Find where the given text appears and provide that cell's center as [x, y] coordinate. 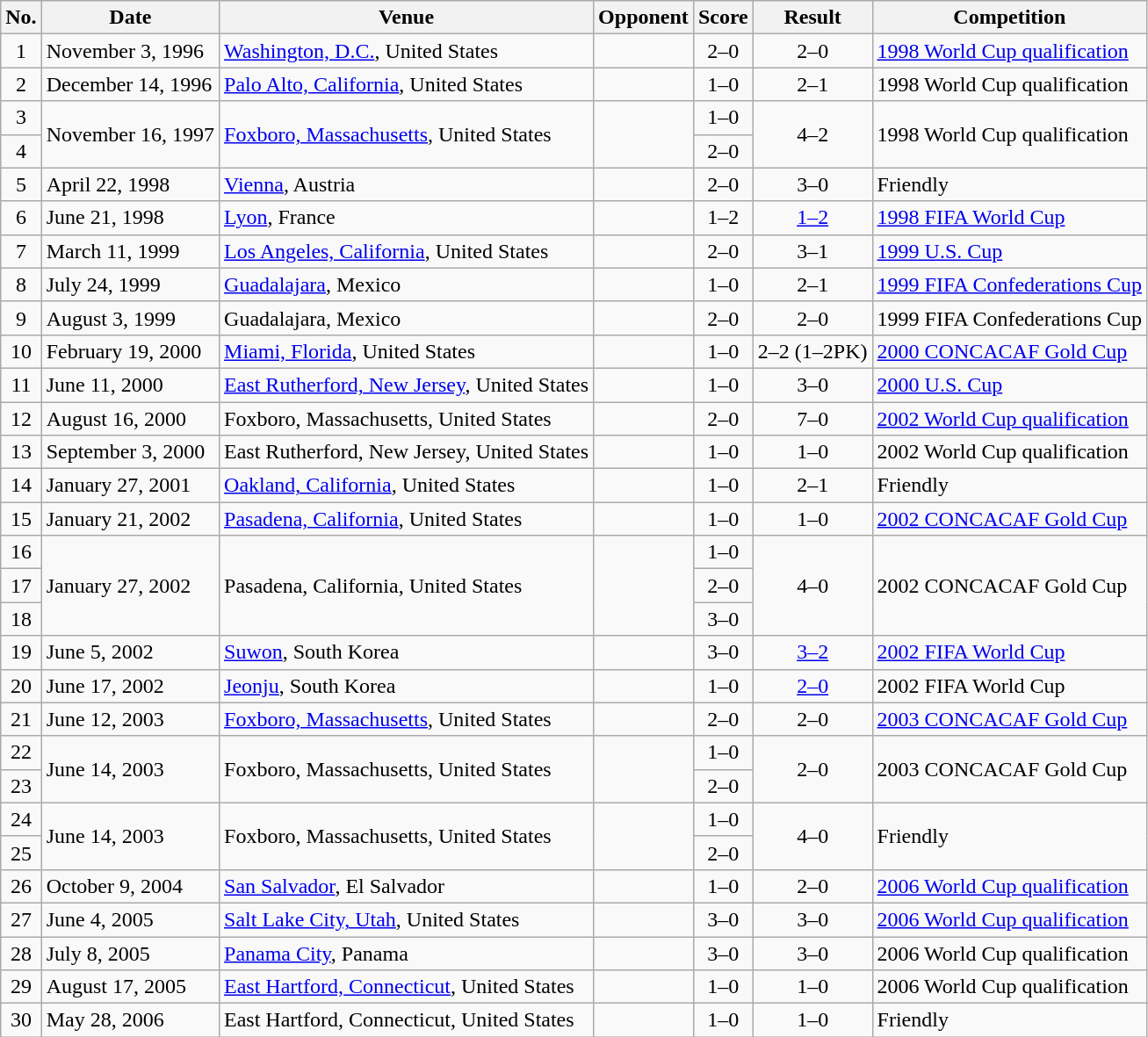
18 [21, 619]
Miami, Florida, United States [407, 351]
October 9, 2004 [130, 886]
January 21, 2002 [130, 519]
1998 FIFA World Cup [1010, 218]
10 [21, 351]
June 12, 2003 [130, 719]
14 [21, 486]
Date [130, 18]
16 [21, 552]
7 [21, 251]
June 21, 1998 [130, 218]
Oakland, California, United States [407, 486]
November 16, 1997 [130, 134]
June 17, 2002 [130, 686]
July 8, 2005 [130, 953]
19 [21, 652]
4 [21, 151]
July 24, 1999 [130, 284]
3 [21, 118]
No. [21, 18]
26 [21, 886]
June 5, 2002 [130, 652]
January 27, 2002 [130, 586]
6 [21, 218]
27 [21, 919]
April 22, 1998 [130, 184]
December 14, 1996 [130, 84]
28 [21, 953]
15 [21, 519]
23 [21, 786]
Score [723, 18]
August 3, 1999 [130, 318]
22 [21, 753]
30 [21, 1020]
Result [812, 18]
1 [21, 51]
2000 U.S. Cup [1010, 385]
21 [21, 719]
3–2 [812, 652]
Palo Alto, California, United States [407, 84]
November 3, 1996 [130, 51]
Competition [1010, 18]
Venue [407, 18]
2–2 (1–2PK) [812, 351]
24 [21, 819]
Panama City, Panama [407, 953]
5 [21, 184]
12 [21, 419]
May 28, 2006 [130, 1020]
2 [21, 84]
January 27, 2001 [130, 486]
Salt Lake City, Utah, United States [407, 919]
September 3, 2000 [130, 452]
August 17, 2005 [130, 987]
Washington, D.C., United States [407, 51]
13 [21, 452]
1999 U.S. Cup [1010, 251]
June 4, 2005 [130, 919]
February 19, 2000 [130, 351]
March 11, 1999 [130, 251]
4–2 [812, 134]
9 [21, 318]
San Salvador, El Salvador [407, 886]
Lyon, France [407, 218]
Los Angeles, California, United States [407, 251]
25 [21, 853]
20 [21, 686]
29 [21, 987]
Opponent [644, 18]
Suwon, South Korea [407, 652]
Jeonju, South Korea [407, 686]
August 16, 2000 [130, 419]
3–1 [812, 251]
June 11, 2000 [130, 385]
8 [21, 284]
Vienna, Austria [407, 184]
17 [21, 586]
7–0 [812, 419]
2000 CONCACAF Gold Cup [1010, 351]
11 [21, 385]
